Pinpoint the cell where the given text exists, returning its [x, y] midpoint coordinate. 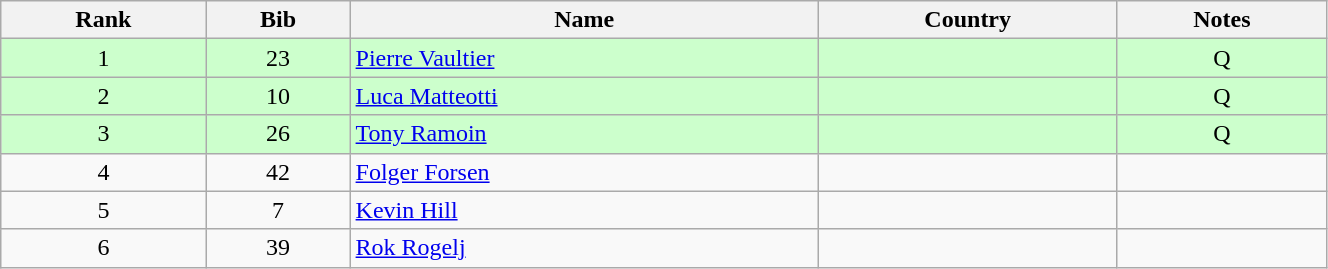
Name [584, 20]
Folger Forsen [584, 172]
Tony Ramoin [584, 134]
3 [104, 134]
7 [278, 210]
5 [104, 210]
26 [278, 134]
2 [104, 96]
Country [968, 20]
Pierre Vaultier [584, 58]
Kevin Hill [584, 210]
1 [104, 58]
Notes [1222, 20]
10 [278, 96]
23 [278, 58]
6 [104, 248]
Rok Rogelj [584, 248]
42 [278, 172]
Rank [104, 20]
4 [104, 172]
Luca Matteotti [584, 96]
Bib [278, 20]
39 [278, 248]
